Return the [x, y] coordinate for the center point of the cell that contains the specified text.  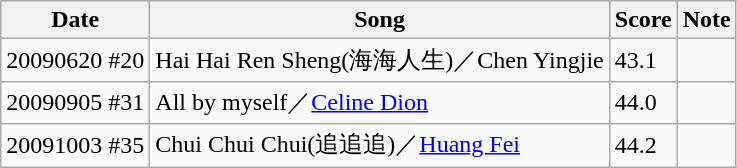
44.0 [643, 102]
Song [380, 20]
Chui Chui Chui(追追追)／Huang Fei [380, 146]
Date [76, 20]
43.1 [643, 60]
20090620 #20 [76, 60]
Note [706, 20]
44.2 [643, 146]
Hai Hai Ren Sheng(海海人生)／Chen Yingjie [380, 60]
20091003 #35 [76, 146]
Score [643, 20]
20090905 #31 [76, 102]
All by myself／Celine Dion [380, 102]
